Return (x, y) of the center of cell containing provided text 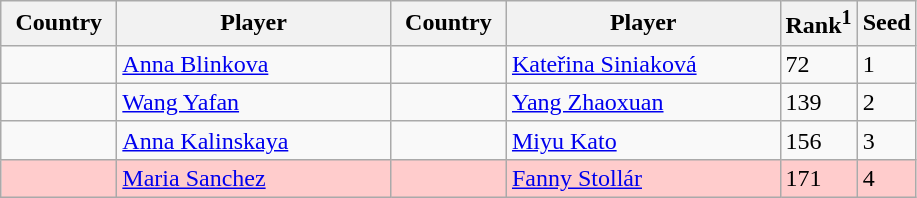
Wang Yafan (254, 102)
Miyu Kato (643, 140)
171 (818, 178)
Rank1 (818, 24)
72 (818, 64)
4 (886, 178)
3 (886, 140)
156 (818, 140)
Seed (886, 24)
1 (886, 64)
139 (818, 102)
Kateřina Siniaková (643, 64)
Anna Blinkova (254, 64)
Maria Sanchez (254, 178)
Fanny Stollár (643, 178)
Yang Zhaoxuan (643, 102)
2 (886, 102)
Anna Kalinskaya (254, 140)
